Return (x, y) of the center of cell containing provided text 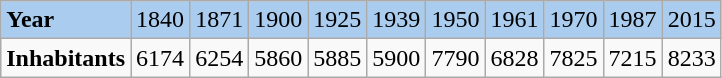
1871 (220, 20)
1970 (574, 20)
5900 (396, 58)
1939 (396, 20)
1961 (514, 20)
8233 (692, 58)
5885 (338, 58)
2015 (692, 20)
6174 (160, 58)
Inhabitants (66, 58)
5860 (278, 58)
7790 (456, 58)
7825 (574, 58)
1900 (278, 20)
Year (66, 20)
6254 (220, 58)
1925 (338, 20)
1950 (456, 20)
1840 (160, 20)
1987 (632, 20)
6828 (514, 58)
7215 (632, 58)
